Scan for the cell matching the given text and deliver its [x, y] coordinate at center. 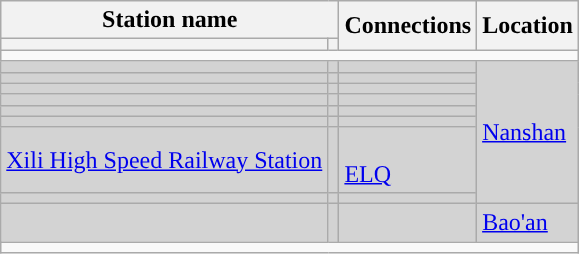
Xili High Speed Railway Station [164, 160]
Nanshan [528, 132]
Bao'an [528, 222]
Connections [408, 26]
Station name [170, 20]
ELQ [408, 160]
Location [528, 26]
